Capture the cell that displays the provided text and extract its [x, y] central coordinate. 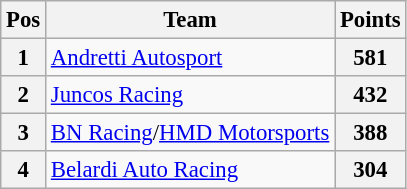
Juncos Racing [190, 95]
Team [190, 20]
304 [370, 170]
388 [370, 133]
Pos [24, 20]
1 [24, 58]
581 [370, 58]
Andretti Autosport [190, 58]
BN Racing/HMD Motorsports [190, 133]
4 [24, 170]
Points [370, 20]
3 [24, 133]
2 [24, 95]
Belardi Auto Racing [190, 170]
432 [370, 95]
